Locate the cell with the specified text and output its (X, Y) center coordinate. 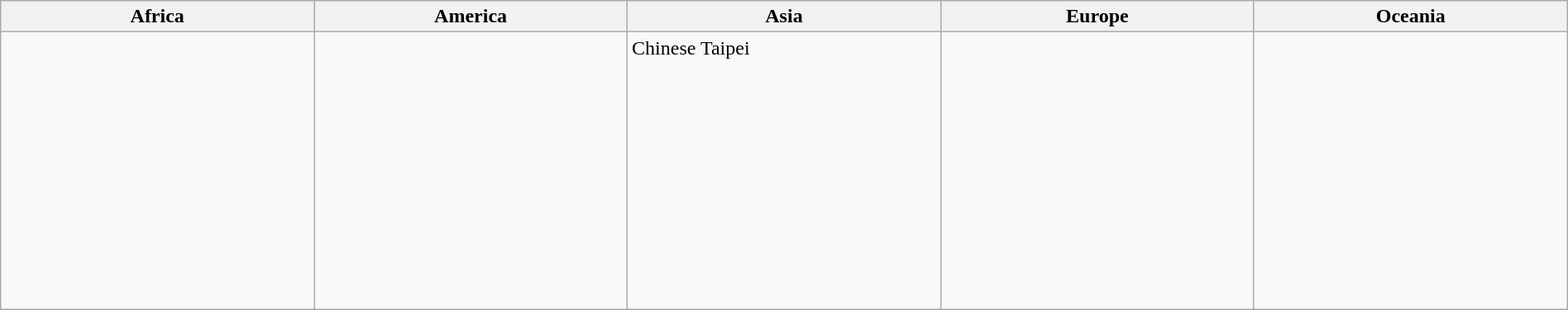
Asia (784, 17)
Oceania (1411, 17)
Africa (157, 17)
Chinese Taipei (784, 170)
America (471, 17)
Europe (1097, 17)
